Extract the [x, y] coordinate from the center of the cell holding the provided text.  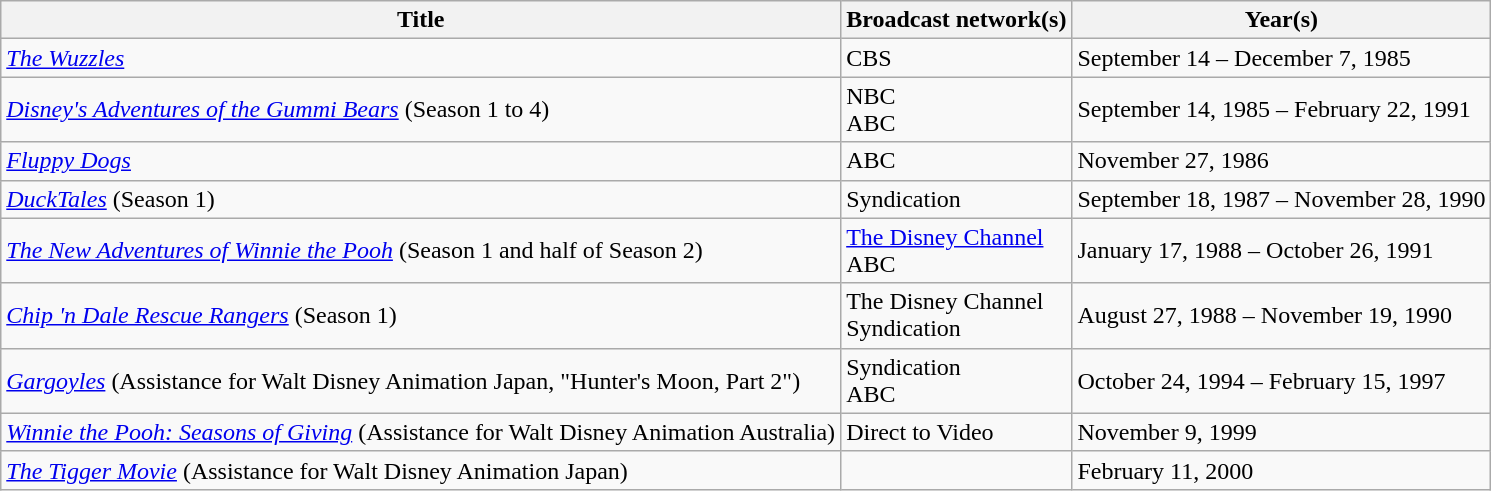
September 14 – December 7, 1985 [1282, 58]
DuckTales (Season 1) [421, 199]
November 27, 1986 [1282, 161]
January 17, 1988 – October 26, 1991 [1282, 250]
The Wuzzles [421, 58]
November 9, 1999 [1282, 432]
August 27, 1988 – November 19, 1990 [1282, 316]
Winnie the Pooh: Seasons of Giving (Assistance for Walt Disney Animation Australia) [421, 432]
Title [421, 20]
September 18, 1987 – November 28, 1990 [1282, 199]
Direct to Video [956, 432]
February 11, 2000 [1282, 470]
Fluppy Dogs [421, 161]
Disney's Adventures of the Gummi Bears (Season 1 to 4) [421, 110]
The Disney ChannelABC [956, 250]
SyndicationABC [956, 380]
The Disney ChannelSyndication [956, 316]
Syndication [956, 199]
Gargoyles (Assistance for Walt Disney Animation Japan, "Hunter's Moon, Part 2") [421, 380]
Year(s) [1282, 20]
NBCABC [956, 110]
The New Adventures of Winnie the Pooh (Season 1 and half of Season 2) [421, 250]
October 24, 1994 – February 15, 1997 [1282, 380]
Chip 'n Dale Rescue Rangers (Season 1) [421, 316]
The Tigger Movie (Assistance for Walt Disney Animation Japan) [421, 470]
Broadcast network(s) [956, 20]
CBS [956, 58]
September 14, 1985 – February 22, 1991 [1282, 110]
ABC [956, 161]
